From the cell containing the given text, extract its center point as [x, y] coordinate. 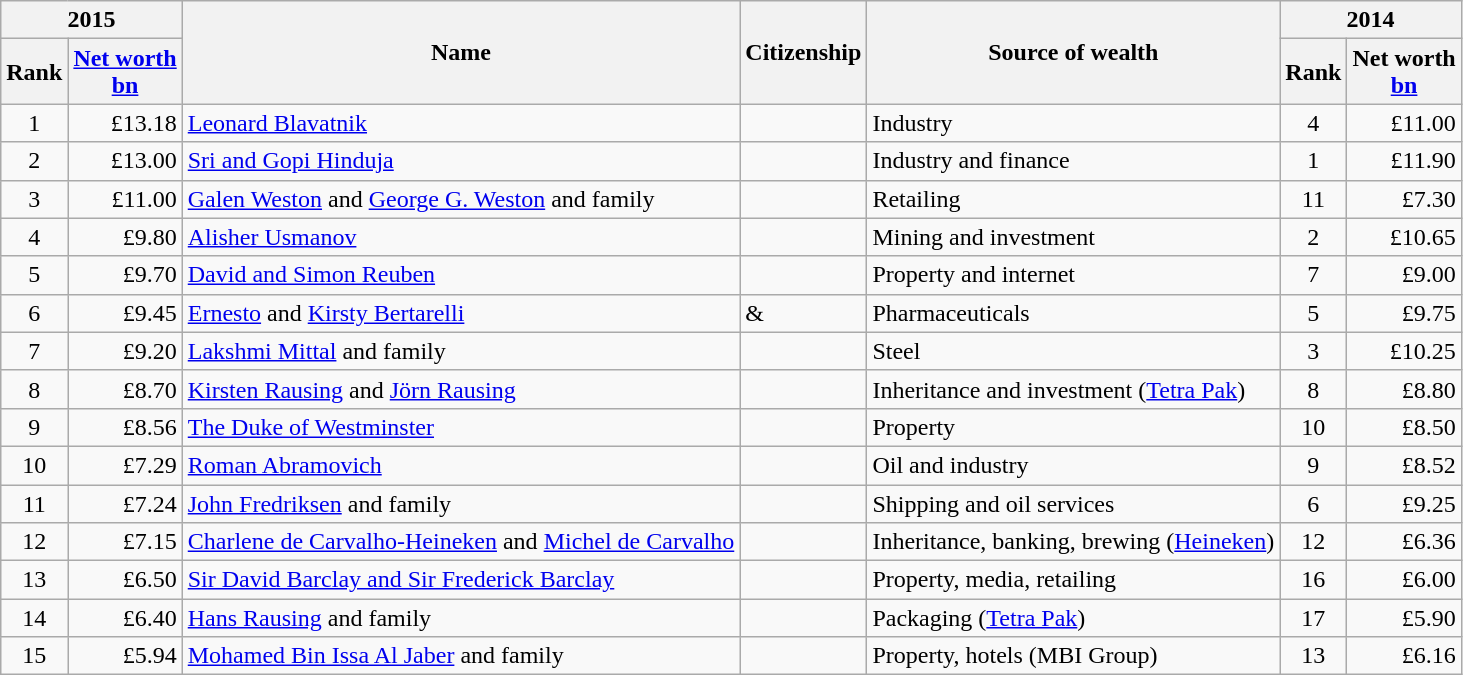
Property, hotels (MBI Group) [1074, 656]
Alisher Usmanov [461, 237]
Oil and industry [1074, 465]
£8.56 [125, 427]
£6.36 [1404, 542]
& [804, 313]
£9.80 [125, 237]
Charlene de Carvalho-Heineken and Michel de Carvalho [461, 542]
£5.94 [125, 656]
Property [1074, 427]
£8.70 [125, 389]
David and Simon Reuben [461, 275]
2015 [92, 20]
14 [34, 618]
£7.15 [125, 542]
£7.30 [1404, 199]
Industry and finance [1074, 161]
£6.50 [125, 580]
£7.29 [125, 465]
The Duke of Westminster [461, 427]
17 [1314, 618]
£7.24 [125, 503]
15 [34, 656]
16 [1314, 580]
£9.00 [1404, 275]
£6.16 [1404, 656]
Inheritance, banking, brewing (Heineken) [1074, 542]
Source of wealth [1074, 52]
Citizenship [804, 52]
Leonard Blavatnik [461, 123]
Shipping and oil services [1074, 503]
Galen Weston and George G. Weston and family [461, 199]
£8.80 [1404, 389]
Roman Abramovich [461, 465]
Sir David Barclay and Sir Frederick Barclay [461, 580]
Steel [1074, 351]
Kirsten Rausing and Jörn Rausing [461, 389]
£13.18 [125, 123]
£9.25 [1404, 503]
Pharmaceuticals [1074, 313]
Hans Rausing and family [461, 618]
Packaging (Tetra Pak) [1074, 618]
Property, media, retailing [1074, 580]
£6.40 [125, 618]
2014 [1370, 20]
£11.90 [1404, 161]
£13.00 [125, 161]
£6.00 [1404, 580]
Inheritance and investment (Tetra Pak) [1074, 389]
£10.65 [1404, 237]
Retailing [1074, 199]
Mining and investment [1074, 237]
Lakshmi Mittal and family [461, 351]
Mohamed Bin Issa Al Jaber and family [461, 656]
£10.25 [1404, 351]
Sri and Gopi Hinduja [461, 161]
Name [461, 52]
Property and internet [1074, 275]
£9.75 [1404, 313]
£8.50 [1404, 427]
Ernesto and Kirsty Bertarelli [461, 313]
Industry [1074, 123]
John Fredriksen and family [461, 503]
£9.20 [125, 351]
£8.52 [1404, 465]
£5.90 [1404, 618]
£9.45 [125, 313]
£9.70 [125, 275]
